Extract the (x, y) coordinate from the center of the cell holding the provided text.  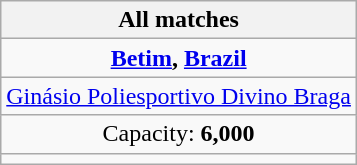
All matches (179, 20)
Capacity: 6,000 (179, 134)
Betim, Brazil (179, 58)
Ginásio Poliesportivo Divino Braga (179, 96)
